Identify which cell holds the provided text, then report its (x, y) central coordinate. 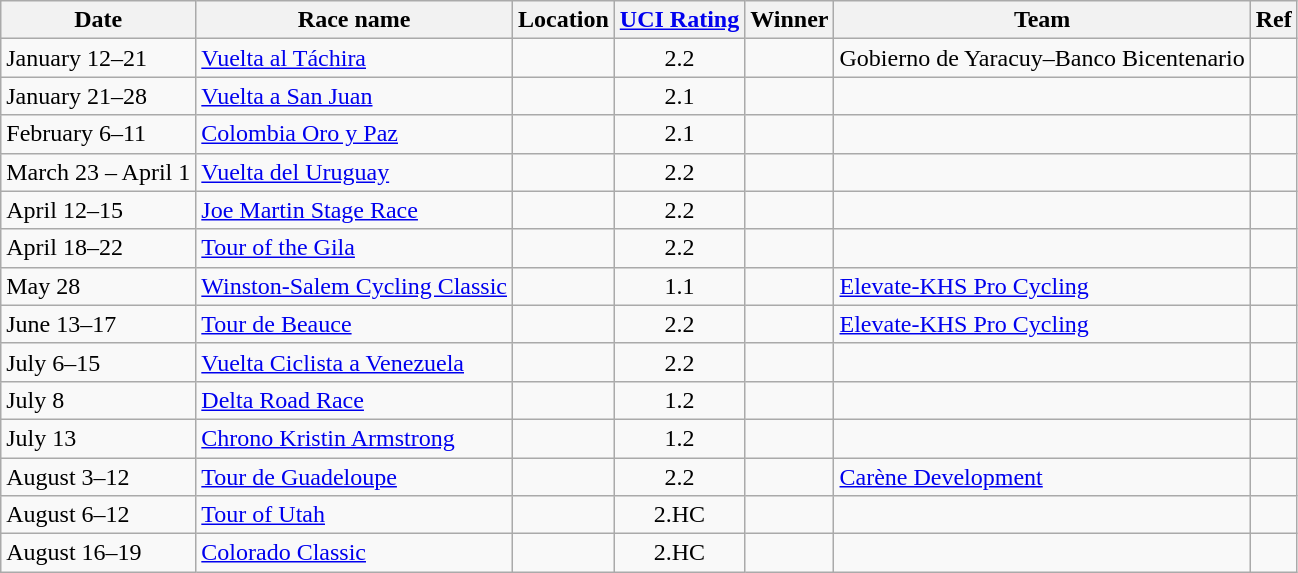
Team (1042, 20)
Vuelta Ciclista a Venezuela (354, 362)
February 6–11 (98, 134)
Tour de Beauce (354, 324)
April 12–15 (98, 210)
January 21–28 (98, 96)
Winston-Salem Cycling Classic (354, 286)
July 6–15 (98, 362)
Gobierno de Yaracuy–Banco Bicentenario (1042, 58)
March 23 – April 1 (98, 172)
UCI Rating (679, 20)
Race name (354, 20)
May 28 (98, 286)
Ref (1274, 20)
Carène Development (1042, 477)
Vuelta a San Juan (354, 96)
Tour of the Gila (354, 248)
Vuelta al Táchira (354, 58)
January 12–21 (98, 58)
August 3–12 (98, 477)
June 13–17 (98, 324)
1.1 (679, 286)
Colombia Oro y Paz (354, 134)
Tour of Utah (354, 515)
Location (564, 20)
Date (98, 20)
August 6–12 (98, 515)
Tour de Guadeloupe (354, 477)
Delta Road Race (354, 400)
Joe Martin Stage Race (354, 210)
Vuelta del Uruguay (354, 172)
August 16–19 (98, 553)
Colorado Classic (354, 553)
July 8 (98, 400)
July 13 (98, 438)
Chrono Kristin Armstrong (354, 438)
April 18–22 (98, 248)
Winner (790, 20)
